Find where the given text appears and provide that cell's center as [x, y] coordinate. 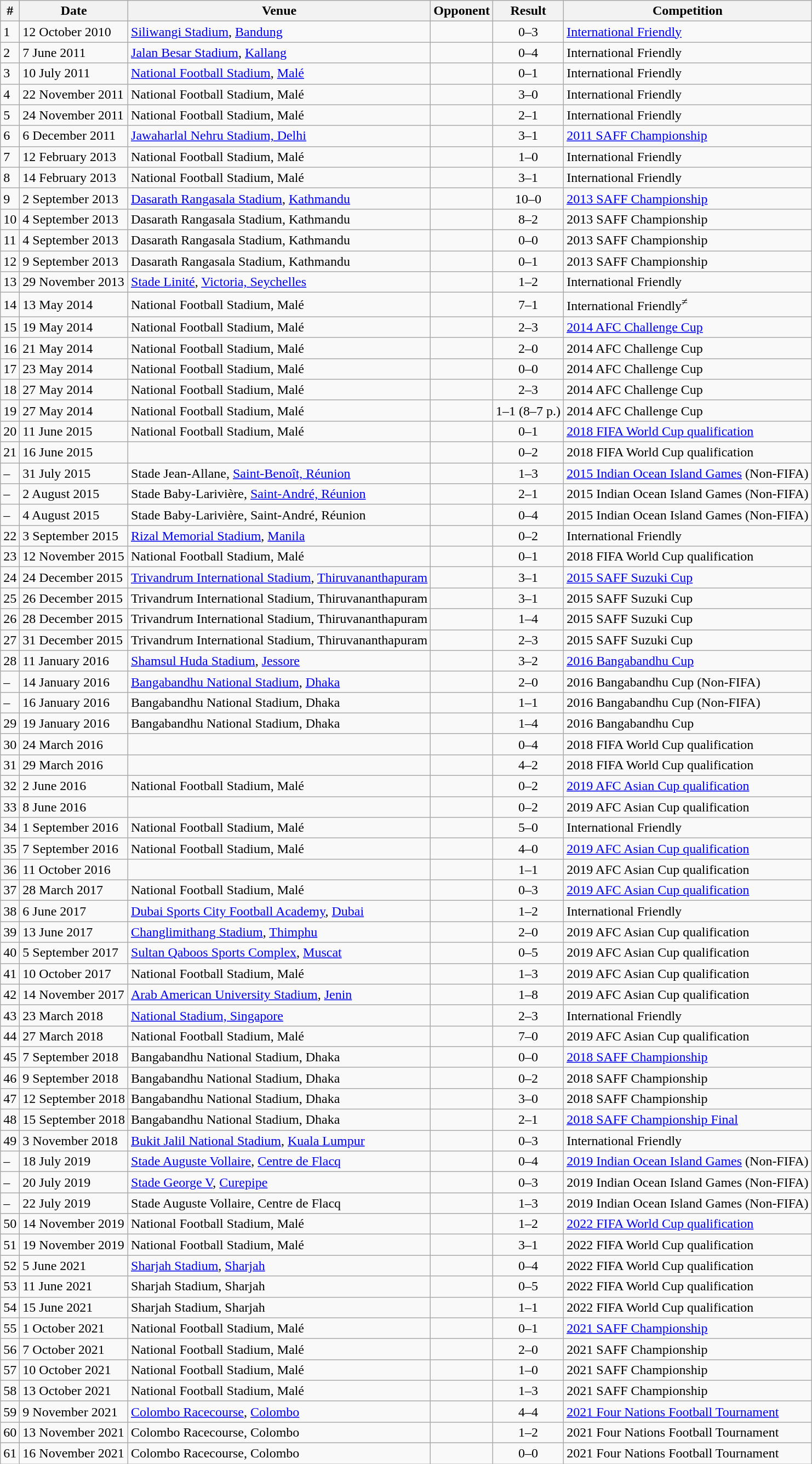
51 [10, 1245]
Sultan Qaboos Sports Complex, Muscat [279, 953]
9 September 2013 [74, 261]
33 [10, 807]
3 [10, 73]
16 January 2016 [74, 702]
31 July 2015 [74, 473]
4–0 [528, 849]
22 November 2011 [74, 94]
11 June 2021 [74, 1286]
Bukit Jalil National Stadium, Kuala Lumpur [279, 1141]
27 [10, 640]
16 November 2021 [74, 1454]
53 [10, 1286]
20 July 2019 [74, 1182]
14 November 2017 [74, 994]
59 [10, 1411]
25 [10, 598]
24 [10, 577]
6 June 2017 [74, 911]
Result [528, 11]
Date [74, 11]
7 [10, 157]
4 August 2015 [74, 515]
54 [10, 1307]
12 October 2010 [74, 32]
14 January 2016 [74, 682]
14 February 2013 [74, 178]
4–4 [528, 1411]
Arab American University Stadium, Jenin [279, 994]
19 [10, 410]
1 September 2016 [74, 828]
13 June 2017 [74, 932]
1–1 (8–7 p.) [528, 410]
1–8 [528, 994]
10 October 2017 [74, 974]
International Friendly≠ [688, 305]
46 [10, 1078]
45 [10, 1057]
13 [10, 282]
13 May 2014 [74, 305]
55 [10, 1328]
12 [10, 261]
43 [10, 1015]
6 [10, 136]
5 [10, 115]
52 [10, 1266]
3–2 [528, 661]
10 October 2021 [74, 1370]
7 June 2011 [74, 53]
48 [10, 1120]
23 March 2018 [74, 1015]
50 [10, 1224]
19 November 2019 [74, 1245]
24 November 2011 [74, 115]
12 February 2013 [74, 157]
29 March 2016 [74, 765]
41 [10, 974]
14 [10, 305]
44 [10, 1036]
11 [10, 240]
18 July 2019 [74, 1162]
26 December 2015 [74, 598]
Siliwangi Stadium, Bandung [279, 32]
20 [10, 431]
4–2 [528, 765]
Jalan Besar Stadium, Kallang [279, 53]
8 June 2016 [74, 807]
58 [10, 1391]
61 [10, 1454]
21 May 2014 [74, 348]
31 [10, 765]
2011 SAFF Championship [688, 136]
1 [10, 32]
Changlimithang Stadium, Thimphu [279, 932]
39 [10, 932]
Stade Jean-Allane, Saint-Benoît, Réunion [279, 473]
28 March 2017 [74, 890]
36 [10, 870]
2 June 2016 [74, 786]
3 September 2015 [74, 536]
National Stadium, Singapore [279, 1015]
23 [10, 557]
9 September 2018 [74, 1078]
Shamsul Huda Stadium, Jessore [279, 661]
47 [10, 1099]
Rizal Memorial Stadium, Manila [279, 536]
10 July 2011 [74, 73]
5 September 2017 [74, 953]
27 March 2018 [74, 1036]
4 [10, 94]
5–0 [528, 828]
7–1 [528, 305]
22 July 2019 [74, 1203]
8 [10, 178]
60 [10, 1432]
13 November 2021 [74, 1432]
5 June 2021 [74, 1266]
2 August 2015 [74, 494]
30 [10, 744]
37 [10, 890]
21 [10, 453]
22 [10, 536]
2018 SAFF Championship Final [688, 1120]
16 [10, 348]
49 [10, 1141]
12 September 2018 [74, 1099]
14 November 2019 [74, 1224]
19 January 2016 [74, 723]
32 [10, 786]
28 [10, 661]
1 October 2021 [74, 1328]
9 November 2021 [74, 1411]
15 June 2021 [74, 1307]
28 December 2015 [74, 619]
8–2 [528, 219]
12 November 2015 [74, 557]
Competition [688, 11]
# [10, 11]
57 [10, 1370]
9 [10, 198]
29 November 2013 [74, 282]
2 September 2013 [74, 198]
7 October 2021 [74, 1349]
7–0 [528, 1036]
Stade Linité, Victoria, Seychelles [279, 282]
13 October 2021 [74, 1391]
Stade George V, Curepipe [279, 1182]
3 November 2018 [74, 1141]
11 January 2016 [74, 661]
10 [10, 219]
2 [10, 53]
26 [10, 619]
Venue [279, 11]
24 March 2016 [74, 744]
18 [10, 390]
16 June 2015 [74, 453]
17 [10, 369]
35 [10, 849]
Dubai Sports City Football Academy, Dubai [279, 911]
24 December 2015 [74, 577]
40 [10, 953]
15 September 2018 [74, 1120]
23 May 2014 [74, 369]
10–0 [528, 198]
56 [10, 1349]
15 [10, 327]
11 June 2015 [74, 431]
7 September 2016 [74, 849]
19 May 2014 [74, 327]
Jawaharlal Nehru Stadium, Delhi [279, 136]
34 [10, 828]
42 [10, 994]
11 October 2016 [74, 870]
6 December 2011 [74, 136]
29 [10, 723]
7 September 2018 [74, 1057]
38 [10, 911]
Opponent [462, 11]
31 December 2015 [74, 640]
